Return the (X, Y) coordinate for the center point of the cell that contains the specified text.  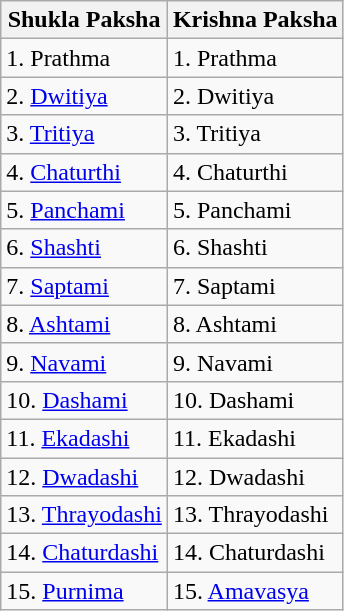
15. Purnima (84, 591)
15. Amavasya (255, 591)
Krishna Paksha (255, 20)
Shukla Paksha (84, 20)
